Extract the [X, Y] coordinate from the center of the cell holding the provided text.  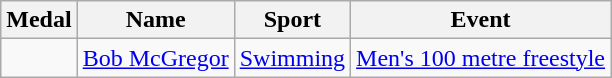
Bob McGregor [156, 58]
Name [156, 20]
Medal [39, 20]
Men's 100 metre freestyle [481, 58]
Event [481, 20]
Sport [292, 20]
Swimming [292, 58]
